Locate the cell with the specified text and output its (X, Y) center coordinate. 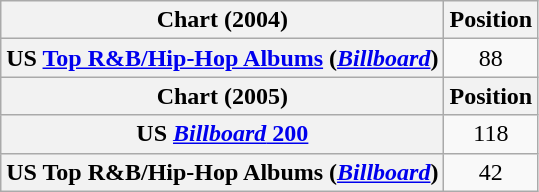
US Billboard 200 (222, 134)
118 (491, 134)
Chart (2005) (222, 96)
Chart (2004) (222, 20)
88 (491, 58)
42 (491, 172)
